Extract the (X, Y) coordinate from the center of the cell holding the provided text.  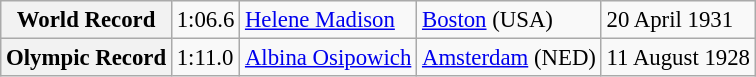
Amsterdam (NED) (510, 58)
Helene Madison (328, 20)
1:11.0 (205, 58)
World Record (86, 20)
Olympic Record (86, 58)
20 April 1931 (678, 20)
1:06.6 (205, 20)
Albina Osipowich (328, 58)
11 August 1928 (678, 58)
Boston (USA) (510, 20)
